Capture the cell that displays the provided text and extract its (x, y) central coordinate. 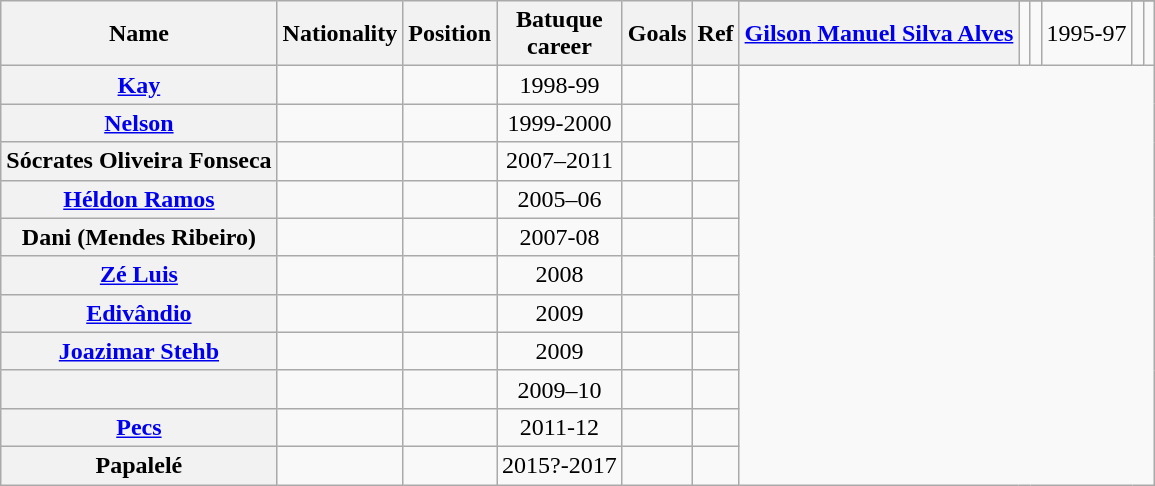
Goals (657, 34)
1995-97 (1086, 34)
Edivândio (139, 313)
Héldon Ramos (139, 199)
Joazimar Stehb (139, 351)
Kay (139, 85)
2007–2011 (560, 161)
2011-12 (560, 427)
Gilson Manuel Silva Alves (879, 34)
Pecs (139, 427)
Zé Luis (139, 275)
Dani (Mendes Ribeiro) (139, 237)
2008 (560, 275)
2009–10 (560, 389)
Name (139, 34)
2005–06 (560, 199)
Sócrates Oliveira Fonseca (139, 161)
Nelson (139, 123)
Papalelé (139, 465)
2007-08 (560, 237)
Ref (716, 34)
Nationality (340, 34)
1998-99 (560, 85)
Batuquecareer (560, 34)
2015?-2017 (560, 465)
Position (450, 34)
1999-2000 (560, 123)
